Provide the [x, y] coordinate of the cell's center where the given text is located.  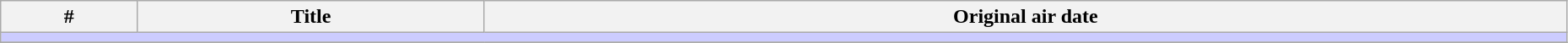
Title [311, 17]
# [69, 17]
Original air date [1026, 17]
